Extract the [X, Y] coordinate from the center of the cell holding the provided text.  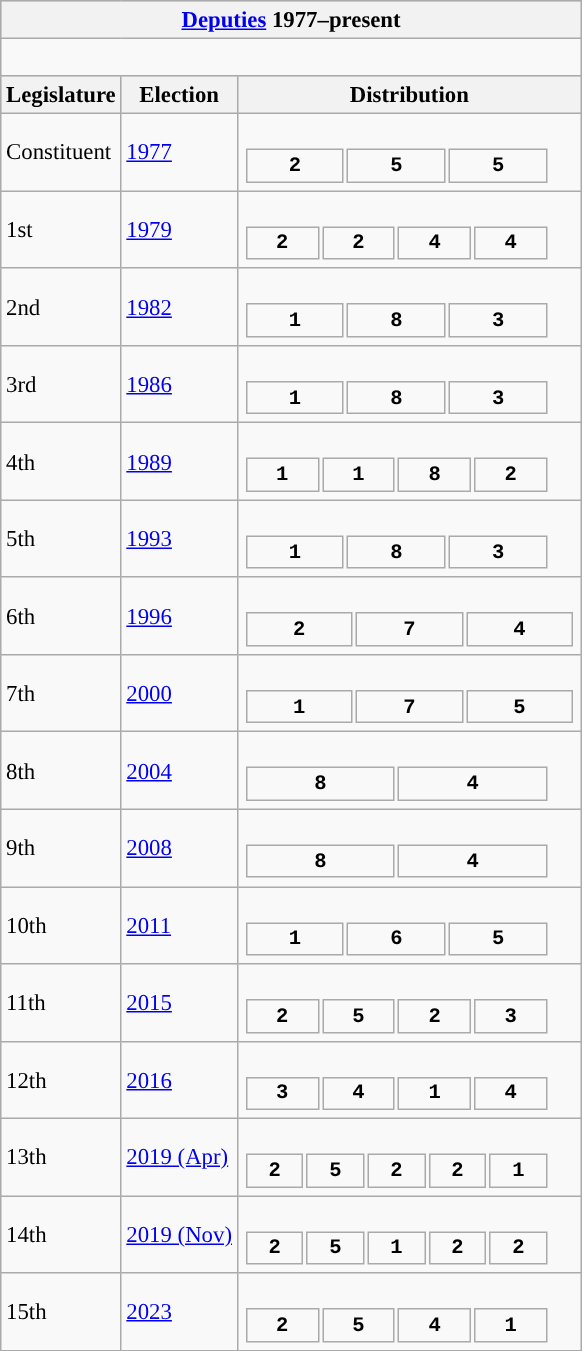
2023 [179, 1312]
2019 (Apr) [179, 1158]
2011 [179, 926]
Election [179, 95]
1 1 8 2 [409, 462]
2000 [179, 694]
2 5 4 1 [409, 1312]
1979 [179, 230]
7th [61, 694]
Constituent [61, 152]
2 5 2 3 [409, 1002]
4th [61, 462]
1 6 5 [409, 926]
2008 [179, 848]
Distribution [409, 95]
10th [61, 926]
8th [61, 770]
2 5 1 2 2 [409, 1234]
1977 [179, 152]
2004 [179, 770]
1982 [179, 306]
2 5 2 2 1 [409, 1158]
1989 [179, 462]
12th [61, 1080]
2019 (Nov) [179, 1234]
3 4 1 4 [409, 1080]
3rd [61, 384]
2 5 5 [409, 152]
1 7 5 [409, 694]
5th [61, 538]
1986 [179, 384]
Deputies 1977–present [292, 20]
15th [61, 1312]
6 [396, 939]
1996 [179, 616]
2015 [179, 1002]
14th [61, 1234]
13th [61, 1158]
2 7 4 [409, 616]
9th [61, 848]
2nd [61, 306]
6th [61, 616]
Legislature [61, 95]
1st [61, 230]
2 2 4 4 [409, 230]
11th [61, 1002]
2016 [179, 1080]
1993 [179, 538]
